Provide the [X, Y] coordinate of the cell's center where the given text is located.  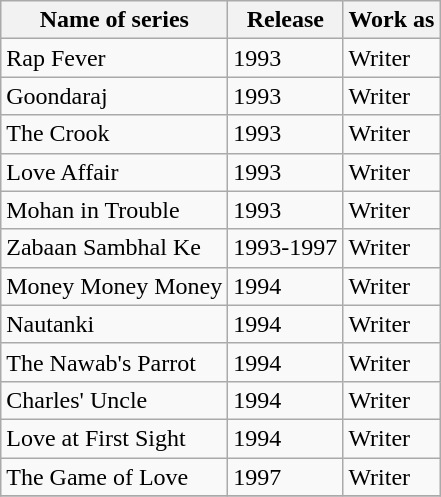
The Nawab's Parrot [114, 362]
Work as [392, 20]
Rap Fever [114, 58]
Nautanki [114, 324]
Money Money Money [114, 286]
1993-1997 [286, 248]
Zabaan Sambhal Ke [114, 248]
Goondaraj [114, 96]
Mohan in Trouble [114, 210]
Release [286, 20]
Love Affair [114, 172]
The Game of Love [114, 477]
1997 [286, 477]
The Crook [114, 134]
Name of series [114, 20]
Charles' Uncle [114, 400]
Love at First Sight [114, 438]
